Extract the [X, Y] coordinate from the center of the cell holding the provided text.  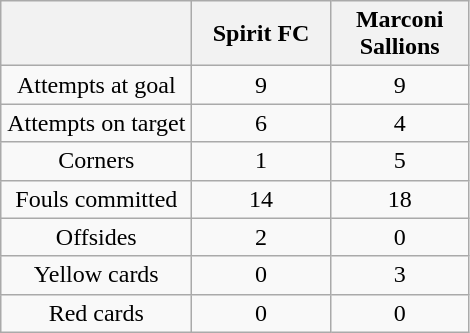
18 [400, 199]
Red cards [96, 313]
Offsides [96, 237]
Attempts on target [96, 123]
14 [262, 199]
6 [262, 123]
Attempts at goal [96, 85]
Spirit FC [262, 34]
5 [400, 161]
1 [262, 161]
Fouls committed [96, 199]
4 [400, 123]
3 [400, 275]
Corners [96, 161]
2 [262, 237]
Marconi Sallions [400, 34]
Yellow cards [96, 275]
